Search for the cell housing the specified text and yield its [X, Y] center coordinate. 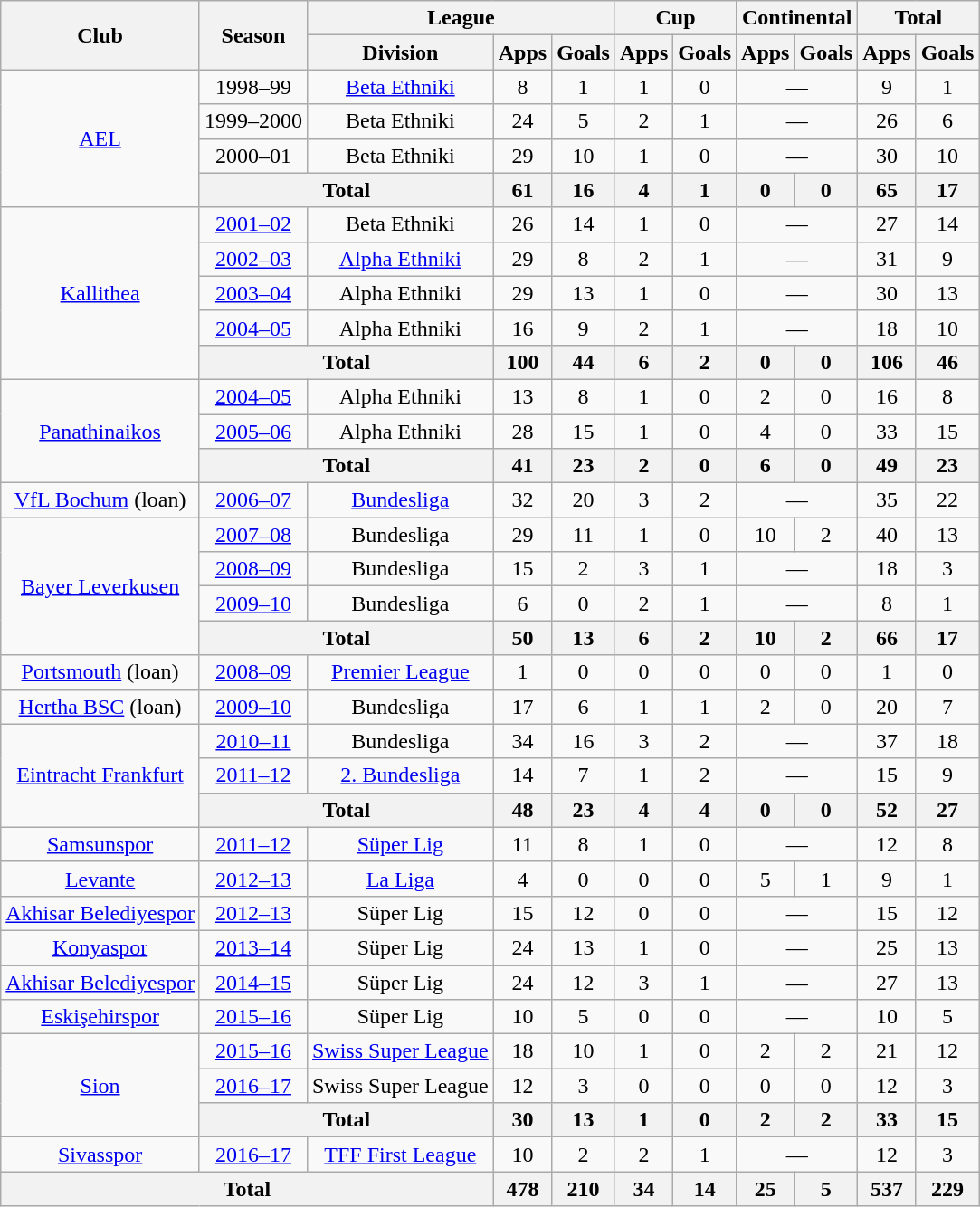
48 [522, 810]
TFF First League [400, 1155]
1999–2000 [253, 121]
537 [887, 1189]
Panathinaikos [100, 431]
21 [887, 1051]
65 [887, 190]
2. Bundesliga [400, 775]
AEL [100, 138]
37 [887, 741]
106 [887, 362]
Sion [100, 1086]
35 [887, 500]
Hertha BSC (loan) [100, 707]
31 [887, 259]
Eskişehirspor [100, 1017]
2013–14 [253, 947]
478 [522, 1189]
Samsunspor [100, 844]
32 [522, 500]
44 [584, 362]
Cup [675, 18]
28 [522, 432]
46 [947, 362]
Kallithea [100, 293]
La Liga [400, 879]
Konyaspor [100, 947]
41 [522, 466]
League [461, 18]
49 [887, 466]
66 [887, 638]
2007–08 [253, 535]
2006–07 [253, 500]
VfL Bochum (loan) [100, 500]
Bayer Leverkusen [100, 586]
2003–04 [253, 293]
22 [947, 500]
Levante [100, 879]
50 [522, 638]
2002–03 [253, 259]
Sivasspor [100, 1155]
1998–99 [253, 87]
2005–06 [253, 432]
2001–02 [253, 224]
Division [400, 52]
Season [253, 35]
100 [522, 362]
Club [100, 35]
Eintracht Frankfurt [100, 775]
40 [887, 535]
Continental [797, 18]
Portsmouth (loan) [100, 672]
2010–11 [253, 741]
61 [522, 190]
2000–01 [253, 156]
52 [887, 810]
2014–15 [253, 982]
229 [947, 1189]
210 [584, 1189]
Premier League [400, 672]
